Determine the (x, y) coordinate at the center of the cell enclosing the given text.  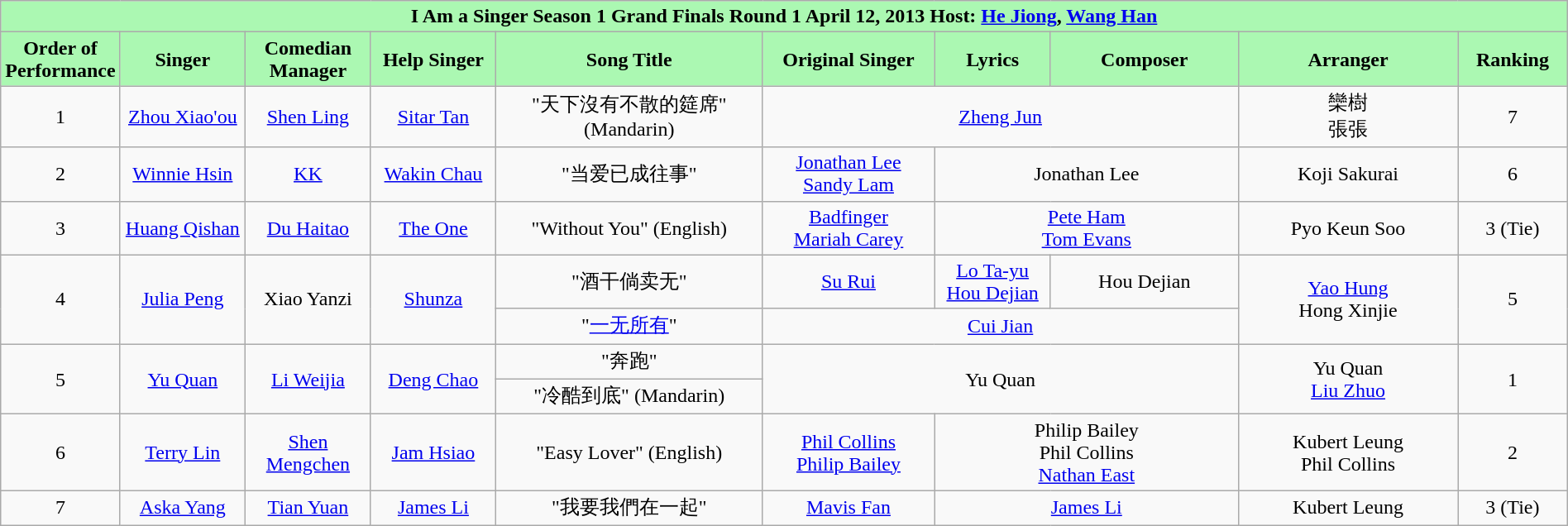
"冷酷到底" (Mandarin) (629, 397)
"Without You" (English) (629, 228)
Su Rui (849, 281)
欒樹張張 (1348, 117)
3 (60, 228)
Lo Ta-yuHou Dejian (992, 281)
Koji Sakurai (1348, 174)
Jam Hsiao (433, 452)
Pete HamTom Evans (1087, 228)
BadfingerMariah Carey (849, 228)
Arranger (1348, 60)
Phil CollinsPhilip Bailey (849, 452)
I Am a Singer Season 1 Grand Finals Round 1 April 12, 2013 Host: He Jiong, Wang Han (784, 17)
Shen Ling (308, 117)
Terry Lin (183, 452)
Hou Dejian (1145, 281)
Kubert LeungPhil Collins (1348, 452)
Wakin Chau (433, 174)
Song Title (629, 60)
4 (60, 299)
Order of Performance (60, 60)
Composer (1145, 60)
Zheng Jun (1001, 117)
Xiao Yanzi (308, 299)
"我要我們在一起" (629, 508)
Yu QuanLiu Zhuo (1348, 379)
Zhou Xiao'ou (183, 117)
Ranking (1513, 60)
Huang Qishan (183, 228)
"当爱已成往事" (629, 174)
KK (308, 174)
Aska Yang (183, 508)
Li Weijia (308, 379)
Du Haitao (308, 228)
Mavis Fan (849, 508)
"一无所有" (629, 326)
The One (433, 228)
Comedian Manager (308, 60)
Shen Mengchen (308, 452)
Winnie Hsin (183, 174)
Deng Chao (433, 379)
Lyrics (992, 60)
Cui Jian (1001, 326)
"天下沒有不散的筵席" (Mandarin) (629, 117)
Sitar Tan (433, 117)
Shunza (433, 299)
Singer (183, 60)
Pyo Keun Soo (1348, 228)
Jonathan Lee (1087, 174)
Help Singer (433, 60)
Julia Peng (183, 299)
Tian Yuan (308, 508)
"酒干倘卖无" (629, 281)
"Easy Lover" (English) (629, 452)
Philip BaileyPhil CollinsNathan East (1087, 452)
Yao HungHong Xinjie (1348, 299)
"奔跑" (629, 362)
Kubert Leung (1348, 508)
Jonathan LeeSandy Lam (849, 174)
Original Singer (849, 60)
